Provide the [X, Y] coordinate of the cell's center where the given text is located.  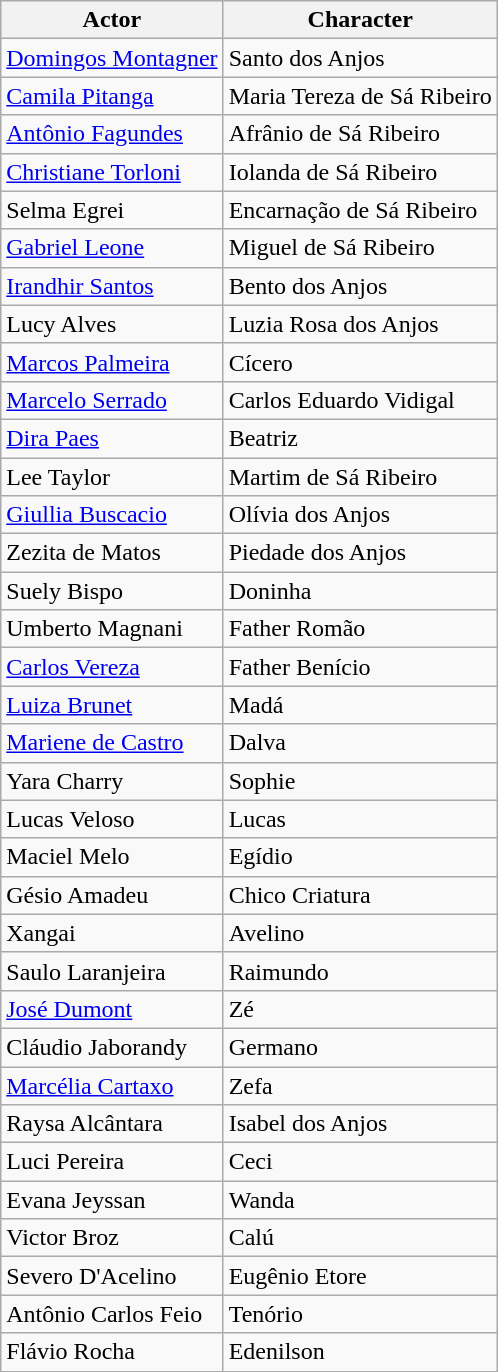
Calú [360, 1238]
Marcelo Serrado [112, 400]
Victor Broz [112, 1238]
Lucy Alves [112, 324]
Egídio [360, 857]
Antônio Fagundes [112, 134]
Encarnação de Sá Ribeiro [360, 210]
Sophie [360, 781]
Zezita de Matos [112, 553]
Irandhir Santos [112, 286]
Dalva [360, 743]
Severo D'Acelino [112, 1276]
Cícero [360, 362]
Saulo Laranjeira [112, 971]
Antônio Carlos Feio [112, 1314]
Eugênio Etore [360, 1276]
Father Benício [360, 667]
Marcélia Cartaxo [112, 1085]
Bento dos Anjos [360, 286]
Actor [112, 20]
Zé [360, 1009]
Character [360, 20]
Doninha [360, 591]
Lee Taylor [112, 477]
Maciel Melo [112, 857]
Cláudio Jaborandy [112, 1047]
Raimundo [360, 971]
Gésio Amadeu [112, 895]
Edenilson [360, 1352]
Mariene de Castro [112, 743]
Father Romão [360, 629]
Umberto Magnani [112, 629]
Beatriz [360, 438]
Marcos Palmeira [112, 362]
Ceci [360, 1162]
Raysa Alcântara [112, 1124]
Piedade dos Anjos [360, 553]
Dira Paes [112, 438]
Wanda [360, 1200]
Iolanda de Sá Ribeiro [360, 172]
Yara Charry [112, 781]
Luci Pereira [112, 1162]
Lucas Veloso [112, 819]
José Dumont [112, 1009]
Olívia dos Anjos [360, 515]
Selma Egrei [112, 210]
Tenório [360, 1314]
Evana Jeyssan [112, 1200]
Luiza Brunet [112, 705]
Martim de Sá Ribeiro [360, 477]
Suely Bispo [112, 591]
Germano [360, 1047]
Isabel dos Anjos [360, 1124]
Flávio Rocha [112, 1352]
Gabriel Leone [112, 248]
Christiane Torloni [112, 172]
Chico Criatura [360, 895]
Lucas [360, 819]
Madá [360, 705]
Santo dos Anjos [360, 58]
Zefa [360, 1085]
Carlos Eduardo Vidigal [360, 400]
Maria Tereza de Sá Ribeiro [360, 96]
Xangai [112, 933]
Domingos Montagner [112, 58]
Giullia Buscacio [112, 515]
Afrânio de Sá Ribeiro [360, 134]
Miguel de Sá Ribeiro [360, 248]
Avelino [360, 933]
Camila Pitanga [112, 96]
Luzia Rosa dos Anjos [360, 324]
Carlos Vereza [112, 667]
